Return the [x, y] coordinate for the center point of the cell that contains the specified text.  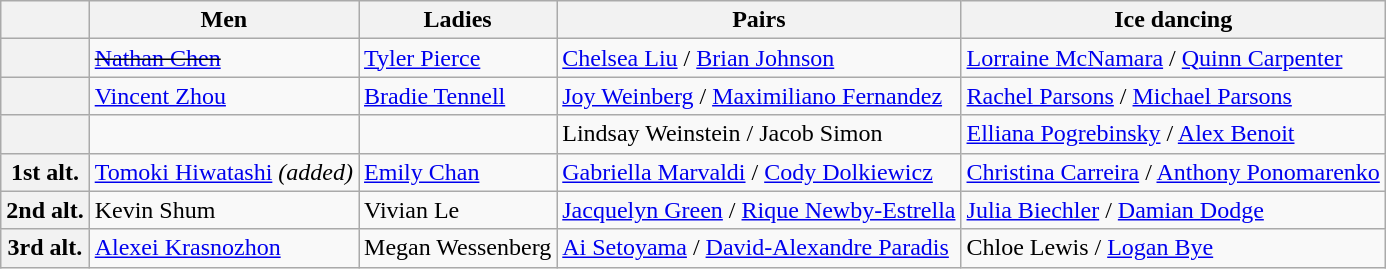
Ladies [458, 20]
Ice dancing [1173, 20]
Rachel Parsons / Michael Parsons [1173, 96]
Ai Setoyama / David-Alexandre Paradis [759, 248]
Jacquelyn Green / Rique Newby-Estrella [759, 210]
Megan Wessenberg [458, 248]
Lorraine McNamara / Quinn Carpenter [1173, 58]
Christina Carreira / Anthony Ponomarenko [1173, 172]
Chloe Lewis / Logan Bye [1173, 248]
Emily Chan [458, 172]
Vivian Le [458, 210]
Gabriella Marvaldi / Cody Dolkiewicz [759, 172]
Tomoki Hiwatashi (added) [224, 172]
Men [224, 20]
Julia Biechler / Damian Dodge [1173, 210]
1st alt. [45, 172]
Chelsea Liu / Brian Johnson [759, 58]
Joy Weinberg / Maximiliano Fernandez [759, 96]
Vincent Zhou [224, 96]
Lindsay Weinstein / Jacob Simon [759, 134]
Nathan Chen [224, 58]
Kevin Shum [224, 210]
Pairs [759, 20]
2nd alt. [45, 210]
Tyler Pierce [458, 58]
Elliana Pogrebinsky / Alex Benoit [1173, 134]
Bradie Tennell [458, 96]
Alexei Krasnozhon [224, 248]
3rd alt. [45, 248]
